For the text-containing cell, return its midpoint in (x, y) coordinate format. 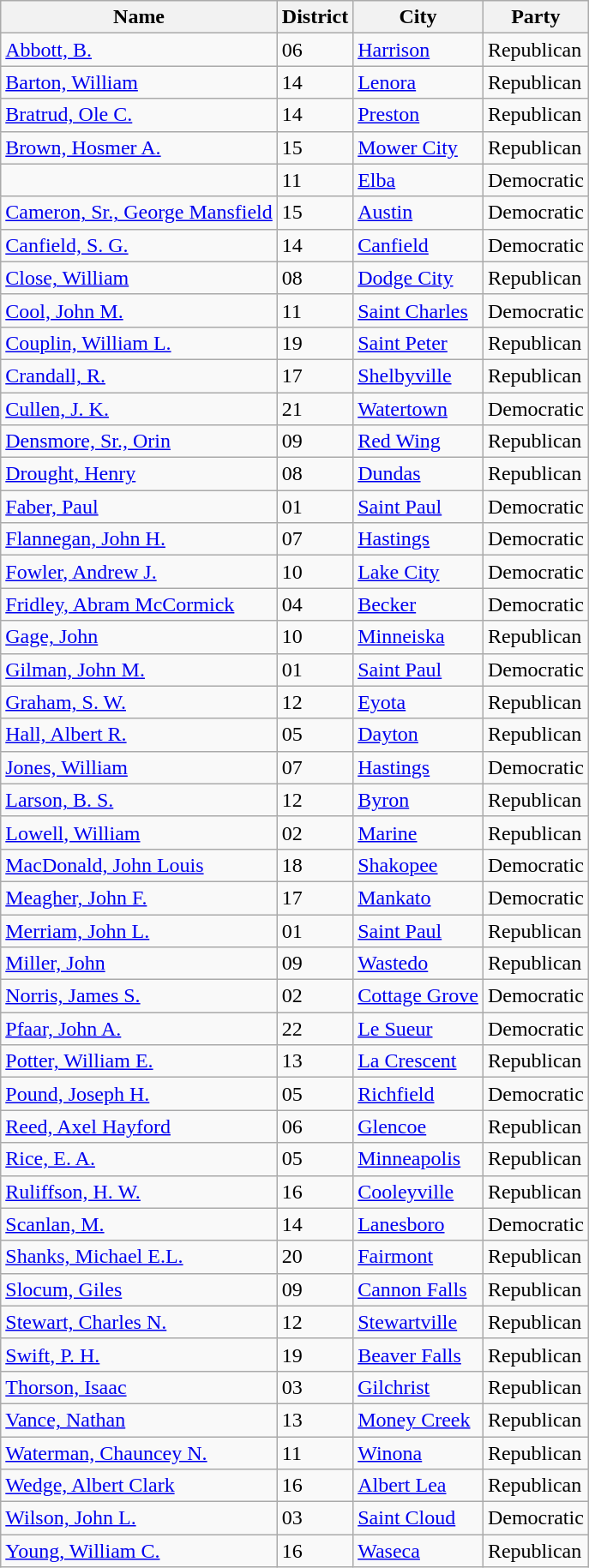
Waseca (418, 1551)
Drought, Henry (139, 474)
Mankato (418, 898)
Becker (418, 604)
Close, William (139, 278)
Potter, William E. (139, 1061)
Marine (418, 832)
Wilson, John L. (139, 1518)
Shakopee (418, 865)
Party (535, 17)
Barton, William (139, 82)
Beaver Falls (418, 1355)
Pound, Joseph H. (139, 1094)
Reed, Axel Hayford (139, 1126)
Minneiska (418, 637)
Cannon Falls (418, 1289)
Richfield (418, 1094)
Lanesboro (418, 1224)
Ruliffson, H. W. (139, 1192)
Lowell, William (139, 832)
Dayton (418, 735)
18 (315, 865)
Watertown (418, 409)
Gilchrist (418, 1387)
Winona (418, 1453)
Graham, S. W. (139, 702)
Elba (418, 180)
Red Wing (418, 442)
Stewartville (418, 1322)
Glencoe (418, 1126)
Waterman, Chauncey N. (139, 1453)
Cullen, J. K. (139, 409)
Austin (418, 213)
La Crescent (418, 1061)
Pfaar, John A. (139, 1029)
Bratrud, Ole C. (139, 115)
Cool, John M. (139, 310)
Brown, Hosmer A. (139, 147)
Dundas (418, 474)
21 (315, 409)
Le Sueur (418, 1029)
Wedge, Albert Clark (139, 1486)
Couplin, William L. (139, 343)
MacDonald, John Louis (139, 865)
Harrison (418, 50)
Faber, Paul (139, 507)
Eyota (418, 702)
Jones, William (139, 767)
Preston (418, 115)
Fairmont (418, 1257)
Meagher, John F. (139, 898)
Wastedo (418, 964)
Dodge City (418, 278)
Vance, Nathan (139, 1420)
Shelbyville (418, 375)
Gage, John (139, 637)
22 (315, 1029)
Miller, John (139, 964)
City (418, 17)
Shanks, Michael E.L. (139, 1257)
Saint Cloud (418, 1518)
Densmore, Sr., Orin (139, 442)
Saint Peter (418, 343)
Fridley, Abram McCormick (139, 604)
Money Creek (418, 1420)
Swift, P. H. (139, 1355)
Cooleyville (418, 1192)
District (315, 17)
Young, William C. (139, 1551)
Mower City (418, 147)
Albert Lea (418, 1486)
04 (315, 604)
Rice, E. A. (139, 1159)
Abbott, B. (139, 50)
Cottage Grove (418, 996)
Lenora (418, 82)
Scanlan, M. (139, 1224)
Larson, B. S. (139, 800)
Stewart, Charles N. (139, 1322)
Minneapolis (418, 1159)
Cameron, Sr., George Mansfield (139, 213)
Merriam, John L. (139, 930)
Canfield (418, 245)
Lake City (418, 572)
Saint Charles (418, 310)
Name (139, 17)
Norris, James S. (139, 996)
Hall, Albert R. (139, 735)
Fowler, Andrew J. (139, 572)
Canfield, S. G. (139, 245)
Gilman, John M. (139, 670)
Flannegan, John H. (139, 539)
Slocum, Giles (139, 1289)
Byron (418, 800)
20 (315, 1257)
Thorson, Isaac (139, 1387)
Crandall, R. (139, 375)
